For the text-containing cell, return its midpoint in (X, Y) coordinate format. 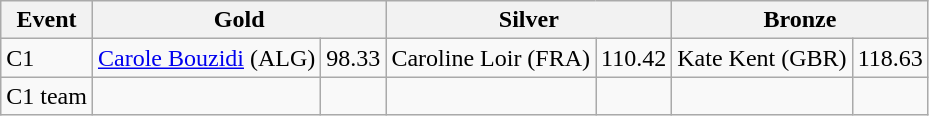
C1 (47, 58)
110.42 (634, 58)
Silver (529, 20)
Event (47, 20)
Bronze (800, 20)
98.33 (354, 58)
Caroline Loir (FRA) (491, 58)
C1 team (47, 96)
Gold (238, 20)
Carole Bouzidi (ALG) (206, 58)
118.63 (890, 58)
Kate Kent (GBR) (762, 58)
